Capture the cell that displays the provided text and extract its (X, Y) central coordinate. 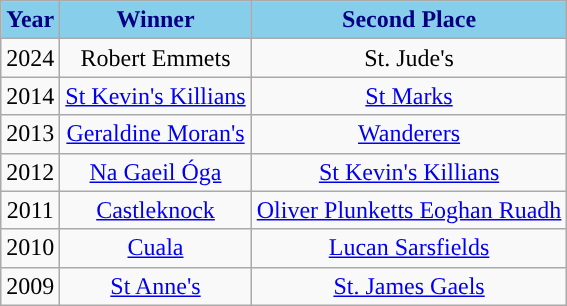
St Anne's (156, 286)
Cuala (156, 248)
St. Jude's (409, 58)
Lucan Sarsfields (409, 248)
2012 (30, 172)
Robert Emmets (156, 58)
Castleknock (156, 210)
2013 (30, 134)
2024 (30, 58)
2009 (30, 286)
Oliver Plunketts Eoghan Ruadh (409, 210)
Geraldine Moran's (156, 134)
Year (30, 20)
St. James Gaels (409, 286)
2014 (30, 96)
Wanderers (409, 134)
2010 (30, 248)
St Marks (409, 96)
2011 (30, 210)
Na Gaeil Óga (156, 172)
Winner (156, 20)
Second Place (409, 20)
